Locate the cell with the specified text and output its (X, Y) center coordinate. 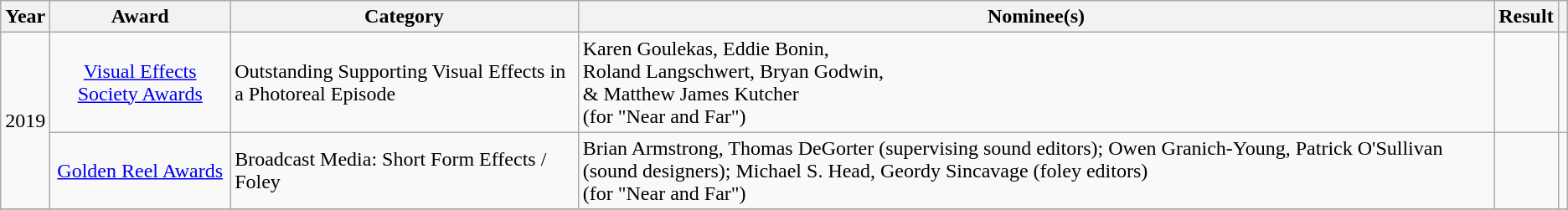
Nominee(s) (1036, 17)
Result (1526, 17)
2019 (25, 120)
Broadcast Media: Short Form Effects / Foley (405, 171)
Year (25, 17)
Karen Goulekas, Eddie Bonin,Roland Langschwert, Bryan Godwin,& Matthew James Kutcher(for "Near and Far") (1036, 82)
Category (405, 17)
Outstanding Supporting Visual Effects in a Photoreal Episode (405, 82)
Visual Effects Society Awards (141, 82)
Golden Reel Awards (141, 171)
Award (141, 17)
